Determine the (X, Y) coordinate at the center of the cell enclosing the given text.  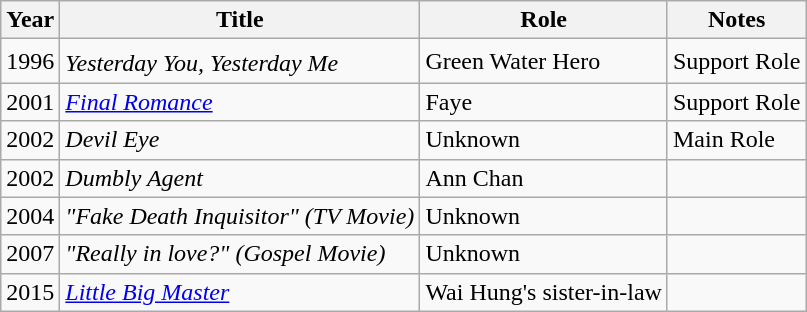
Faye (544, 102)
2007 (30, 254)
2001 (30, 102)
Wai Hung's sister-in-law (544, 292)
Dumbly Agent (240, 178)
Final Romance (240, 102)
2015 (30, 292)
"Fake Death Inquisitor" (TV Movie) (240, 216)
Devil Eye (240, 140)
Role (544, 20)
"Really in love?" (Gospel Movie) (240, 254)
Ann Chan (544, 178)
Little Big Master (240, 292)
Year (30, 20)
Main Role (736, 140)
1996 (30, 61)
2004 (30, 216)
Notes (736, 20)
Yesterday You, Yesterday Me (240, 61)
Green Water Hero (544, 61)
Title (240, 20)
